Scan for the cell matching the given text and deliver its [X, Y] coordinate at center. 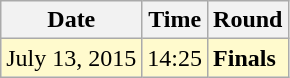
Finals [248, 58]
14:25 [175, 58]
Round [248, 20]
Date [72, 20]
July 13, 2015 [72, 58]
Time [175, 20]
